Find where the given text appears and provide that cell's center as (x, y) coordinate. 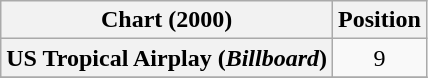
9 (380, 58)
US Tropical Airplay (Billboard) (167, 58)
Chart (2000) (167, 20)
Position (380, 20)
